Determine the [x, y] coordinate at the center of the cell enclosing the given text.  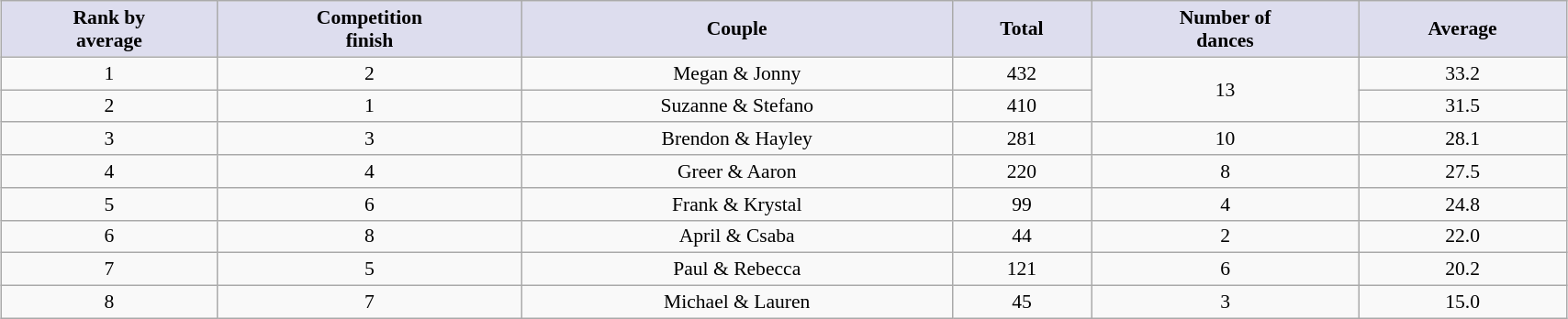
45 [1022, 302]
28.1 [1462, 138]
April & Csaba [736, 236]
281 [1022, 138]
44 [1022, 236]
99 [1022, 203]
432 [1022, 73]
20.2 [1462, 269]
33.2 [1462, 73]
220 [1022, 171]
410 [1022, 106]
Average [1462, 29]
Competition finish [369, 29]
31.5 [1462, 106]
Suzanne & Stefano [736, 106]
Couple [736, 29]
27.5 [1462, 171]
Total [1022, 29]
13 [1225, 90]
Brendon & Hayley [736, 138]
24.8 [1462, 203]
Paul & Rebecca [736, 269]
Frank & Krystal [736, 203]
Michael & Lauren [736, 302]
15.0 [1462, 302]
10 [1225, 138]
Number of dances [1225, 29]
121 [1022, 269]
Rank by average [108, 29]
Greer & Aaron [736, 171]
22.0 [1462, 236]
Megan & Jonny [736, 73]
